Scan for the cell matching the given text and deliver its (X, Y) coordinate at center. 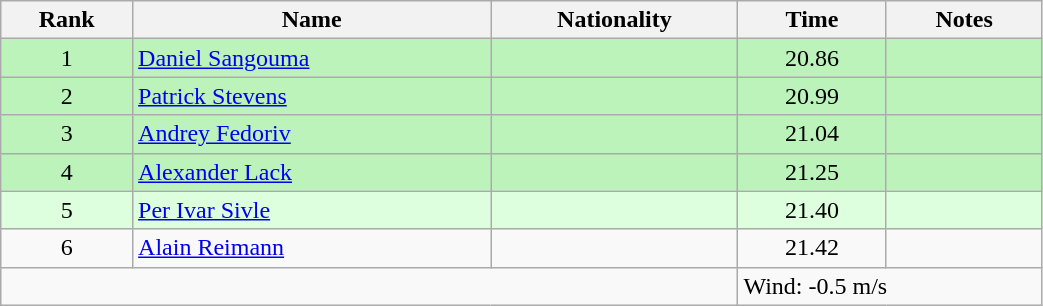
21.04 (812, 134)
Alain Reimann (312, 248)
5 (67, 210)
Alexander Lack (312, 172)
Time (812, 20)
1 (67, 58)
21.25 (812, 172)
6 (67, 248)
3 (67, 134)
4 (67, 172)
Rank (67, 20)
Wind: -0.5 m/s (890, 286)
Per Ivar Sivle (312, 210)
21.42 (812, 248)
Notes (964, 20)
Nationality (614, 20)
Name (312, 20)
20.86 (812, 58)
2 (67, 96)
21.40 (812, 210)
Patrick Stevens (312, 96)
Daniel Sangouma (312, 58)
Andrey Fedoriv (312, 134)
20.99 (812, 96)
